For the text-containing cell, return its midpoint in [x, y] coordinate format. 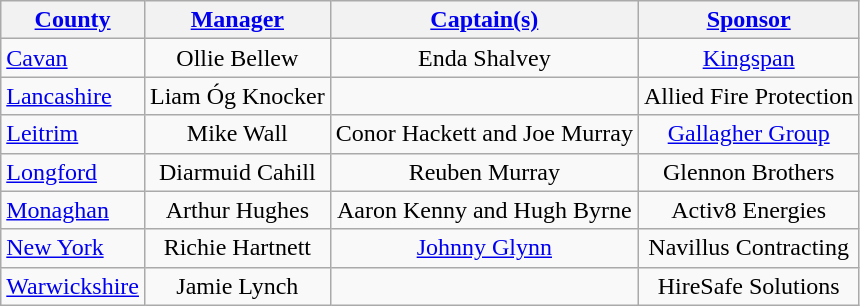
Ollie Bellew [237, 58]
Allied Fire Protection [748, 96]
Monaghan [73, 210]
Warwickshire [73, 286]
Lancashire [73, 96]
Jamie Lynch [237, 286]
Conor Hackett and Joe Murray [484, 134]
County [73, 20]
Sponsor [748, 20]
New York [73, 248]
Glennon Brothers [748, 172]
Navillus Contracting [748, 248]
Longford [73, 172]
Richie Hartnett [237, 248]
Leitrim [73, 134]
Kingspan [748, 58]
Gallagher Group [748, 134]
Diarmuid Cahill [237, 172]
Enda Shalvey [484, 58]
Liam Óg Knocker [237, 96]
Activ8 Energies [748, 210]
HireSafe Solutions [748, 286]
Reuben Murray [484, 172]
Mike Wall [237, 134]
Cavan [73, 58]
Captain(s) [484, 20]
Johnny Glynn [484, 248]
Aaron Kenny and Hugh Byrne [484, 210]
Manager [237, 20]
Arthur Hughes [237, 210]
